Determine the [x, y] coordinate at the center of the cell enclosing the given text.  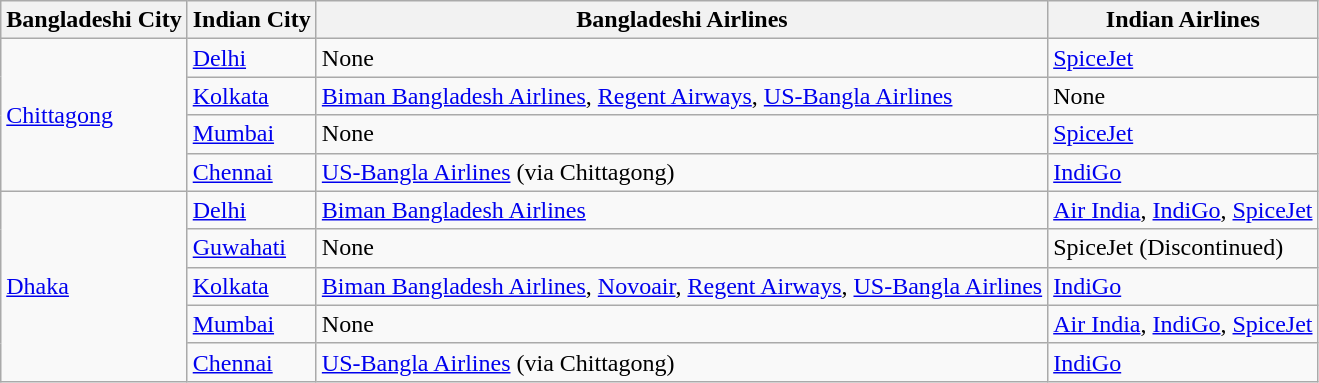
Bangladeshi City [94, 20]
Biman Bangladesh Airlines, Regent Airways, US-Bangla Airlines [682, 96]
Chittagong [94, 115]
Indian City [252, 20]
Bangladeshi Airlines [682, 20]
Biman Bangladesh Airlines, Novoair, Regent Airways, US-Bangla Airlines [682, 286]
SpiceJet (Discontinued) [1183, 248]
Indian Airlines [1183, 20]
Dhaka [94, 286]
Biman Bangladesh Airlines [682, 210]
Guwahati [252, 248]
